For the text-containing cell, return its midpoint in [X, Y] coordinate format. 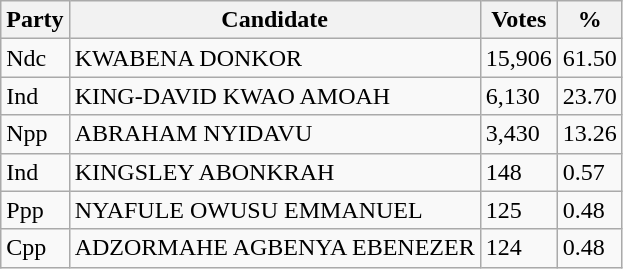
15,906 [518, 58]
3,430 [518, 134]
Party [35, 20]
ABRAHAM NYIDAVU [274, 134]
6,130 [518, 96]
0.57 [590, 172]
148 [518, 172]
23.70 [590, 96]
125 [518, 210]
13.26 [590, 134]
Votes [518, 20]
Npp [35, 134]
NYAFULE OWUSU EMMANUEL [274, 210]
124 [518, 248]
KING-DAVID KWAO AMOAH [274, 96]
Candidate [274, 20]
% [590, 20]
ADZORMAHE AGBENYA EBENEZER [274, 248]
61.50 [590, 58]
KWABENA DONKOR [274, 58]
KINGSLEY ABONKRAH [274, 172]
Cpp [35, 248]
Ppp [35, 210]
Ndc [35, 58]
